Capture the cell that displays the provided text and extract its [X, Y] central coordinate. 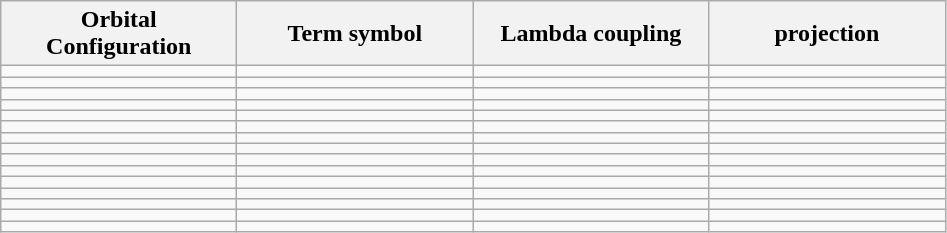
Lambda coupling [591, 34]
Term symbol [355, 34]
projection [827, 34]
Orbital Configuration [119, 34]
